Provide the (X, Y) coordinate of the cell's center where the given text is located.  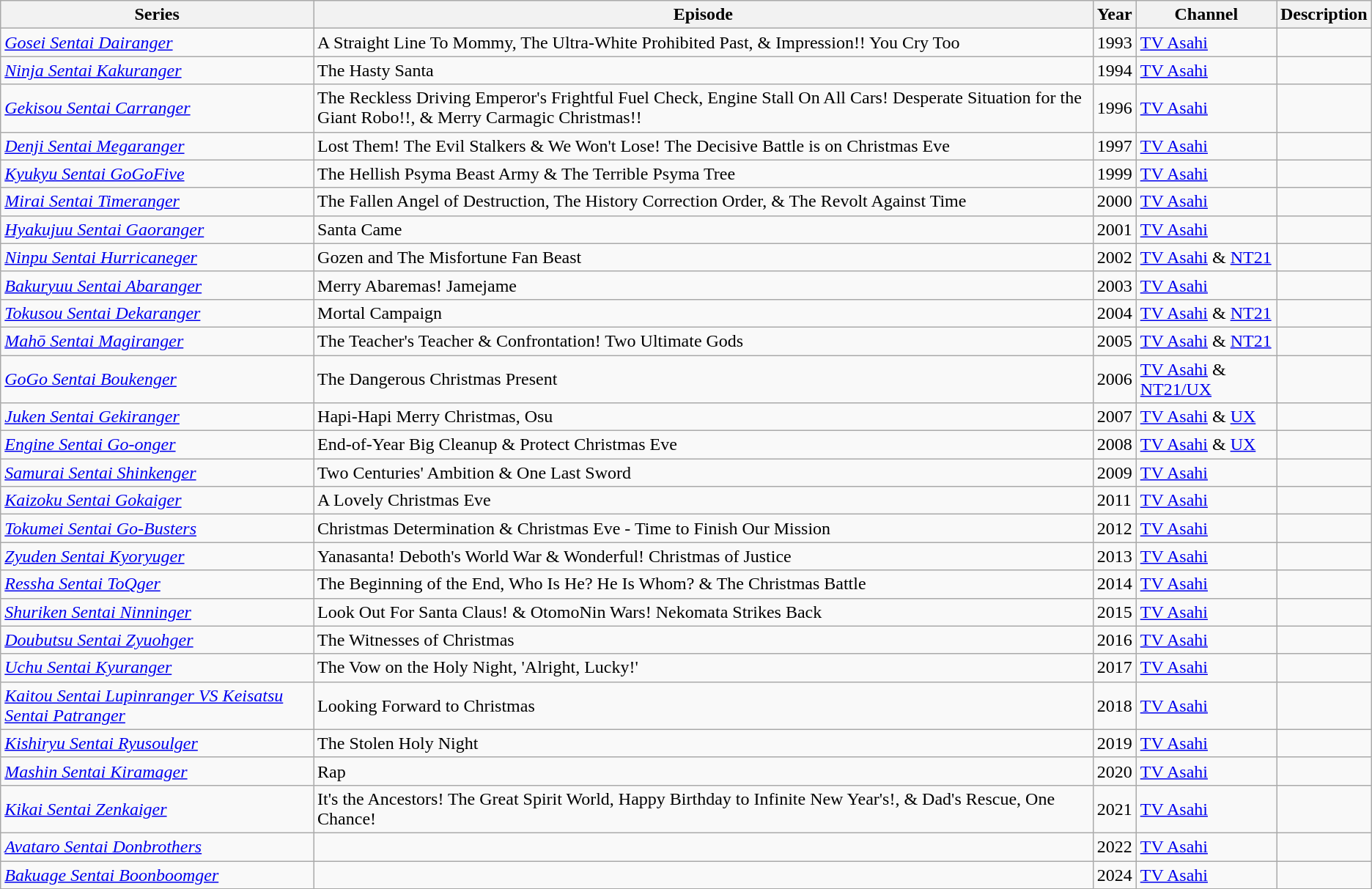
The Fallen Angel of Destruction, The History Correction Order, & The Revolt Against Time (704, 202)
End-of-Year Big Cleanup & Protect Christmas Eve (704, 445)
A Straight Line To Mommy, The Ultra-White Prohibited Past, & Impression!! You Cry Too (704, 43)
2020 (1114, 771)
2004 (1114, 313)
Looking Forward to Christmas (704, 705)
Kikai Sentai Zenkaiger (157, 809)
1997 (1114, 146)
Yanasanta! Deboth's World War & Wonderful! Christmas of Justice (704, 556)
Juken Sentai Gekiranger (157, 417)
Episode (704, 15)
Gozen and The Misfortune Fan Beast (704, 257)
Mashin Sentai Kiramager (157, 771)
2006 (1114, 378)
Two Centuries' Ambition & One Last Sword (704, 473)
Description (1324, 15)
Samurai Sentai Shinkenger (157, 473)
2001 (1114, 229)
Hyakujuu Sentai Gaoranger (157, 229)
2011 (1114, 501)
2008 (1114, 445)
2019 (1114, 743)
Gosei Sentai Dairanger (157, 43)
Bakuryuu Sentai Abaranger (157, 285)
Mirai Sentai Timeranger (157, 202)
2012 (1114, 528)
Doubutsu Sentai Zyuohger (157, 640)
2005 (1114, 341)
Kaitou Sentai Lupinranger VS Keisatsu Sentai Patranger (157, 705)
2003 (1114, 285)
Tokumei Sentai Go-Busters (157, 528)
The Hellish Psyma Beast Army & The Terrible Psyma Tree (704, 174)
Hapi-Hapi Merry Christmas, Osu (704, 417)
2002 (1114, 257)
2000 (1114, 202)
Year (1114, 15)
GoGo Sentai Boukenger (157, 378)
2009 (1114, 473)
Merry Abaremas! Jamejame (704, 285)
TV Asahi & NT21/UX (1206, 378)
The Stolen Holy Night (704, 743)
2016 (1114, 640)
Kyukyu Sentai GoGoFive (157, 174)
1999 (1114, 174)
Denji Sentai Megaranger (157, 146)
1996 (1114, 108)
2015 (1114, 612)
Mortal Campaign (704, 313)
The Vow on the Holy Night, 'Alright, Lucky!' (704, 668)
A Lovely Christmas Eve (704, 501)
The Dangerous Christmas Present (704, 378)
2018 (1114, 705)
Gekisou Sentai Carranger (157, 108)
Ressha Sentai ToQger (157, 584)
Shuriken Sentai Ninninger (157, 612)
Bakuage Sentai Boonboomger (157, 874)
2022 (1114, 846)
Series (157, 15)
2017 (1114, 668)
Lost Them! The Evil Stalkers & We Won't Lose! The Decisive Battle is on Christmas Eve (704, 146)
It's the Ancestors! The Great Spirit World, Happy Birthday to Infinite New Year's!, & Dad's Rescue, One Chance! (704, 809)
2013 (1114, 556)
The Teacher's Teacher & Confrontation! Two Ultimate Gods (704, 341)
Ninpu Sentai Hurricaneger (157, 257)
The Beginning of the End, Who Is He? He Is Whom? & The Christmas Battle (704, 584)
2021 (1114, 809)
Zyuden Sentai Kyoryuger (157, 556)
Uchu Sentai Kyuranger (157, 668)
The Reckless Driving Emperor's Frightful Fuel Check, Engine Stall On All Cars! Desperate Situation for the Giant Robo!!, & Merry Carmagic Christmas!! (704, 108)
2024 (1114, 874)
Channel (1206, 15)
Christmas Determination & Christmas Eve - Time to Finish Our Mission (704, 528)
Ninja Sentai Kakuranger (157, 70)
1993 (1114, 43)
Look Out For Santa Claus! & OtomoNin Wars! Nekomata Strikes Back (704, 612)
The Hasty Santa (704, 70)
Kaizoku Sentai Gokaiger (157, 501)
Mahō Sentai Magiranger (157, 341)
2014 (1114, 584)
The Witnesses of Christmas (704, 640)
Kishiryu Sentai Ryusoulger (157, 743)
Tokusou Sentai Dekaranger (157, 313)
Engine Sentai Go-onger (157, 445)
2007 (1114, 417)
Rap (704, 771)
1994 (1114, 70)
Santa Came (704, 229)
Avataro Sentai Donbrothers (157, 846)
